Scan for the cell matching the given text and deliver its [X, Y] coordinate at center. 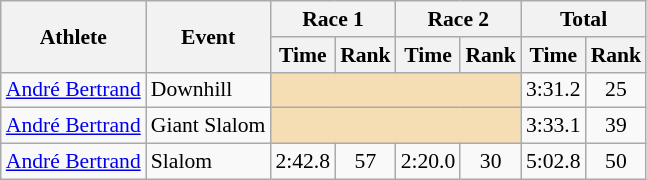
Total [584, 19]
Race 2 [458, 19]
25 [616, 90]
2:42.8 [302, 162]
Giant Slalom [208, 126]
30 [490, 162]
Event [208, 36]
Slalom [208, 162]
5:02.8 [554, 162]
Race 1 [332, 19]
2:20.0 [428, 162]
57 [366, 162]
3:33.1 [554, 126]
Downhill [208, 90]
39 [616, 126]
Athlete [74, 36]
50 [616, 162]
3:31.2 [554, 90]
